Detect which cell encompasses the target text, then output its (X, Y) center coordinate. 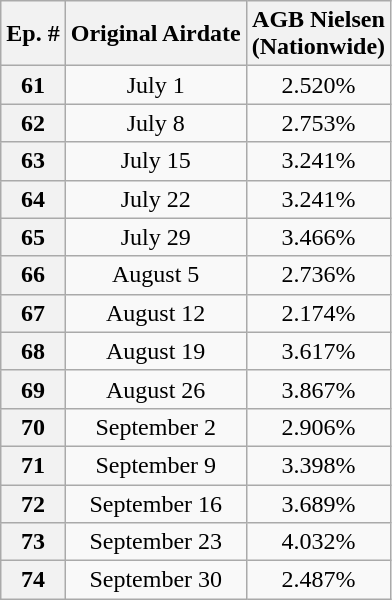
74 (33, 580)
August 12 (156, 313)
2.753% (318, 123)
September 16 (156, 503)
3.867% (318, 389)
August 19 (156, 351)
68 (33, 351)
August 26 (156, 389)
70 (33, 427)
3.466% (318, 237)
September 9 (156, 465)
61 (33, 85)
71 (33, 465)
66 (33, 275)
3.689% (318, 503)
62 (33, 123)
2.174% (318, 313)
65 (33, 237)
September 23 (156, 542)
Ep. # (33, 34)
Original Airdate (156, 34)
August 5 (156, 275)
73 (33, 542)
September 30 (156, 580)
July 22 (156, 199)
63 (33, 161)
2.487% (318, 580)
69 (33, 389)
September 2 (156, 427)
2.906% (318, 427)
67 (33, 313)
4.032% (318, 542)
2.736% (318, 275)
July 29 (156, 237)
AGB Nielsen(Nationwide) (318, 34)
July 15 (156, 161)
July 8 (156, 123)
3.617% (318, 351)
July 1 (156, 85)
64 (33, 199)
3.398% (318, 465)
2.520% (318, 85)
72 (33, 503)
